Output the (X, Y) coordinate of the center of the cell containing the given text.  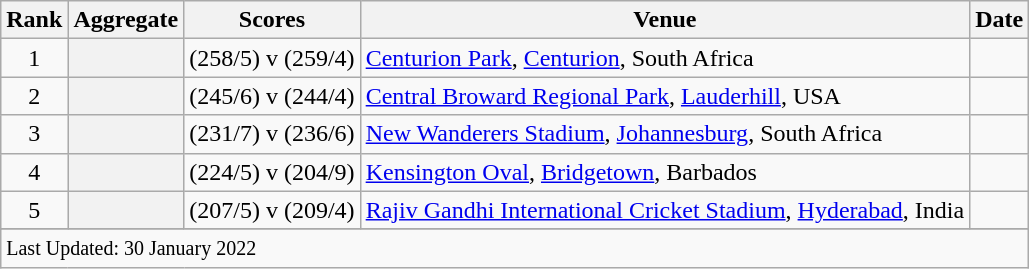
Aggregate (126, 20)
Central Broward Regional Park, Lauderhill, USA (665, 96)
3 (34, 134)
New Wanderers Stadium, Johannesburg, South Africa (665, 134)
5 (34, 210)
Last Updated: 30 January 2022 (515, 248)
Date (1000, 20)
Rajiv Gandhi International Cricket Stadium, Hyderabad, India (665, 210)
Scores (272, 20)
4 (34, 172)
(258/5) v (259/4) (272, 58)
(224/5) v (204/9) (272, 172)
(207/5) v (209/4) (272, 210)
(245/6) v (244/4) (272, 96)
Venue (665, 20)
2 (34, 96)
(231/7) v (236/6) (272, 134)
Centurion Park, Centurion, South Africa (665, 58)
Rank (34, 20)
Kensington Oval, Bridgetown, Barbados (665, 172)
1 (34, 58)
